Capture the cell that displays the provided text and extract its (x, y) central coordinate. 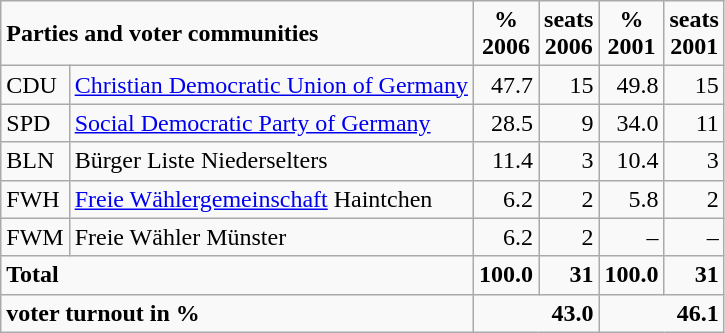
voter turnout in % (238, 313)
seats2006 (569, 34)
46.1 (662, 313)
9 (569, 123)
Freie Wählergemeinschaft Haintchen (271, 199)
10.4 (632, 161)
%2001 (632, 34)
FWH (35, 199)
FWM (35, 237)
49.8 (632, 85)
11 (694, 123)
28.5 (506, 123)
47.7 (506, 85)
%2006 (506, 34)
CDU (35, 85)
Social Democratic Party of Germany (271, 123)
Parties and voter communities (238, 34)
34.0 (632, 123)
Total (238, 275)
Bürger Liste Niederselters (271, 161)
11.4 (506, 161)
seats2001 (694, 34)
5.8 (632, 199)
Freie Wähler Münster (271, 237)
BLN (35, 161)
43.0 (536, 313)
Christian Democratic Union of Germany (271, 85)
SPD (35, 123)
